Detect which cell encompasses the target text, then output its (x, y) center coordinate. 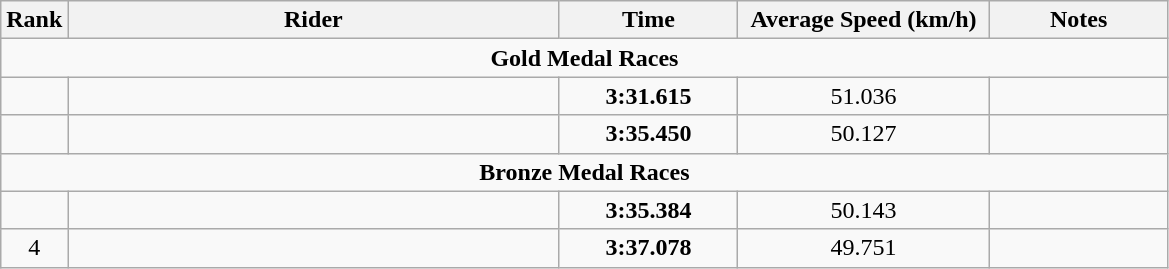
4 (34, 248)
Gold Medal Races (584, 58)
Time (648, 20)
Bronze Medal Races (584, 172)
50.143 (864, 210)
3:35.450 (648, 134)
3:35.384 (648, 210)
Average Speed (km/h) (864, 20)
50.127 (864, 134)
3:37.078 (648, 248)
Rider (314, 20)
51.036 (864, 96)
Notes (1078, 20)
3:31.615 (648, 96)
Rank (34, 20)
49.751 (864, 248)
